Determine the (x, y) coordinate at the center of the cell enclosing the given text.  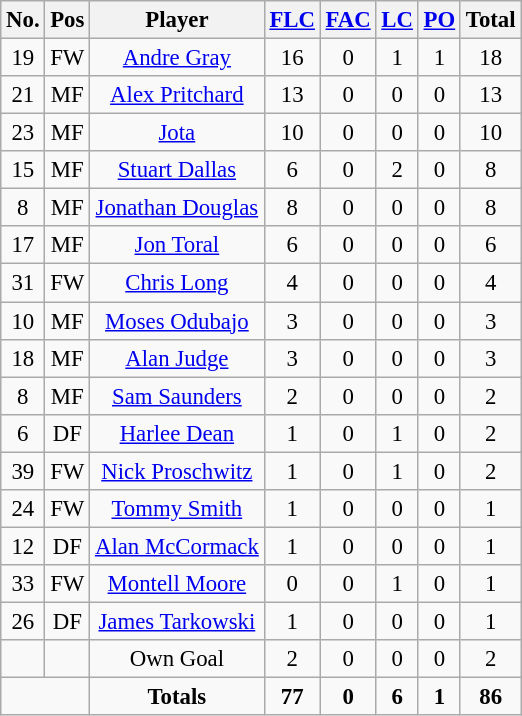
Sam Saunders (177, 396)
23 (23, 133)
LC (397, 20)
PO (439, 20)
86 (490, 697)
Stuart Dallas (177, 170)
Jota (177, 133)
James Tarkowski (177, 621)
Total (490, 20)
Own Goal (177, 659)
24 (23, 509)
Totals (177, 697)
Player (177, 20)
Jonathan Douglas (177, 208)
Alan McCormack (177, 546)
31 (23, 283)
Pos (68, 20)
Tommy Smith (177, 509)
33 (23, 584)
Alex Pritchard (177, 95)
21 (23, 95)
FLC (292, 20)
Andre Gray (177, 58)
26 (23, 621)
FAC (348, 20)
19 (23, 58)
77 (292, 697)
Harlee Dean (177, 433)
12 (23, 546)
Jon Toral (177, 245)
Nick Proschwitz (177, 471)
Montell Moore (177, 584)
15 (23, 170)
Alan Judge (177, 358)
16 (292, 58)
39 (23, 471)
17 (23, 245)
No. (23, 20)
Moses Odubajo (177, 321)
Chris Long (177, 283)
